Determine the (X, Y) coordinate at the center of the cell enclosing the given text.  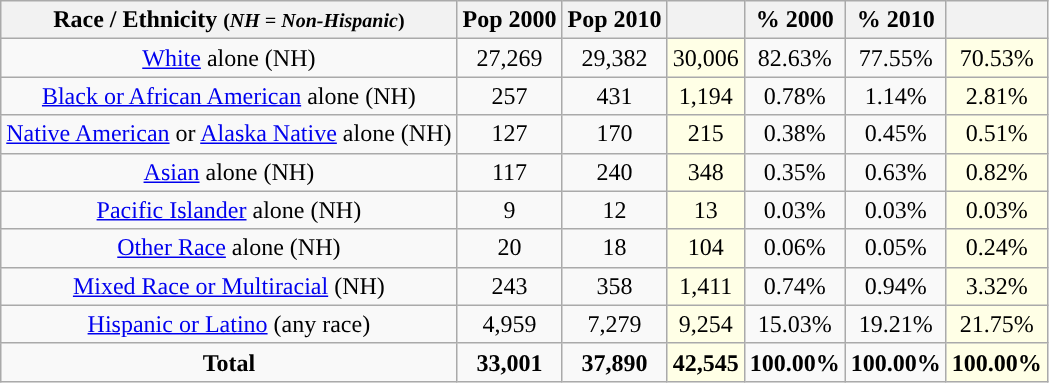
Pacific Islander alone (NH) (229, 210)
431 (614, 96)
33,001 (510, 362)
42,545 (706, 362)
White alone (NH) (229, 58)
1.14% (896, 96)
Other Race alone (NH) (229, 248)
358 (614, 286)
257 (510, 96)
240 (614, 172)
20 (510, 248)
0.06% (794, 248)
Total (229, 362)
0.35% (794, 172)
1,411 (706, 286)
% 2010 (896, 20)
9 (510, 210)
Mixed Race or Multiracial (NH) (229, 286)
Asian alone (NH) (229, 172)
18 (614, 248)
1,194 (706, 96)
0.24% (996, 248)
15.03% (794, 324)
Black or African American alone (NH) (229, 96)
13 (706, 210)
2.81% (996, 96)
19.21% (896, 324)
0.51% (996, 134)
104 (706, 248)
0.05% (896, 248)
70.53% (996, 58)
0.94% (896, 286)
0.45% (896, 134)
243 (510, 286)
117 (510, 172)
Native American or Alaska Native alone (NH) (229, 134)
7,279 (614, 324)
0.82% (996, 172)
29,382 (614, 58)
0.78% (794, 96)
Hispanic or Latino (any race) (229, 324)
0.63% (896, 172)
170 (614, 134)
0.74% (794, 286)
37,890 (614, 362)
215 (706, 134)
Race / Ethnicity (NH = Non-Hispanic) (229, 20)
0.38% (794, 134)
30,006 (706, 58)
% 2000 (794, 20)
82.63% (794, 58)
Pop 2000 (510, 20)
77.55% (896, 58)
21.75% (996, 324)
12 (614, 210)
9,254 (706, 324)
4,959 (510, 324)
3.32% (996, 286)
348 (706, 172)
Pop 2010 (614, 20)
27,269 (510, 58)
127 (510, 134)
